Pinpoint the cell where the given text exists, returning its [x, y] midpoint coordinate. 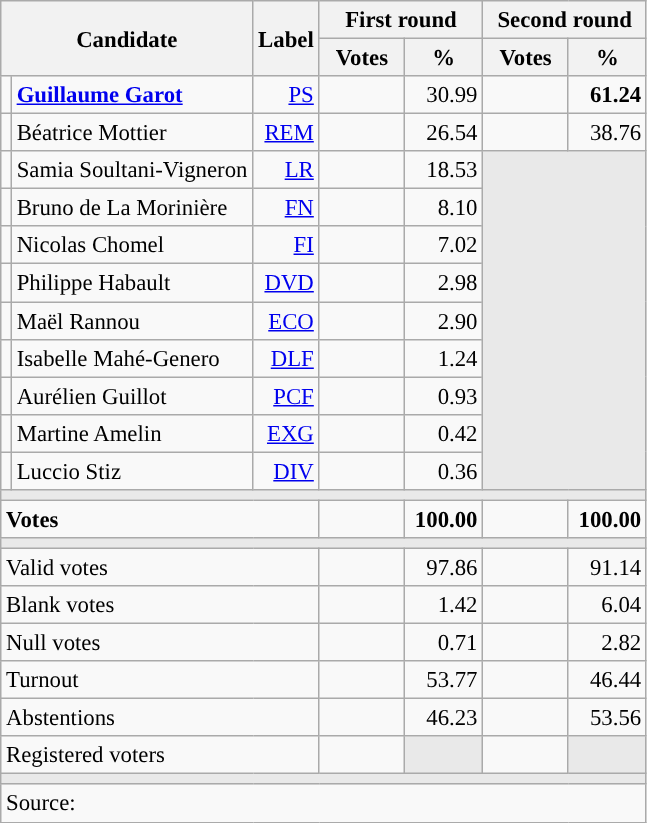
FN [286, 208]
Isabelle Mahé-Genero [132, 358]
Blank votes [160, 605]
PCF [286, 396]
1.42 [444, 605]
Label [286, 38]
Valid votes [160, 567]
Null votes [160, 643]
FI [286, 245]
18.53 [444, 170]
DLF [286, 358]
7.02 [444, 245]
26.54 [444, 133]
Martine Amelin [132, 433]
2.82 [607, 643]
0.42 [444, 433]
0.36 [444, 471]
Guillaume Garot [132, 95]
30.99 [444, 95]
53.56 [607, 718]
Maël Rannou [132, 321]
Registered voters [160, 755]
Source: [324, 804]
DIV [286, 471]
Béatrice Mottier [132, 133]
Abstentions [160, 718]
6.04 [607, 605]
ECO [286, 321]
Samia Soultani-Vigneron [132, 170]
61.24 [607, 95]
0.71 [444, 643]
46.44 [607, 680]
REM [286, 133]
8.10 [444, 208]
2.98 [444, 283]
Second round [565, 20]
91.14 [607, 567]
Bruno de La Morinière [132, 208]
46.23 [444, 718]
38.76 [607, 133]
0.93 [444, 396]
LR [286, 170]
Philippe Habault [132, 283]
First round [401, 20]
53.77 [444, 680]
PS [286, 95]
Candidate [127, 38]
1.24 [444, 358]
Turnout [160, 680]
Aurélien Guillot [132, 396]
Luccio Stiz [132, 471]
DVD [286, 283]
Nicolas Chomel [132, 245]
97.86 [444, 567]
2.90 [444, 321]
EXG [286, 433]
